Return the (x, y) coordinate for the center point of the cell that contains the specified text.  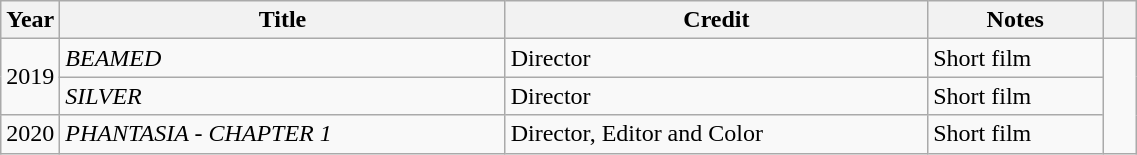
Year (30, 20)
Title (282, 20)
2019 (30, 77)
Notes (1016, 20)
Credit (716, 20)
Director, Editor and Color (716, 134)
2020 (30, 134)
SILVER (282, 96)
BEAMED (282, 58)
PHANTASIA - CHAPTER 1 (282, 134)
